Search for the cell housing the specified text and yield its [X, Y] center coordinate. 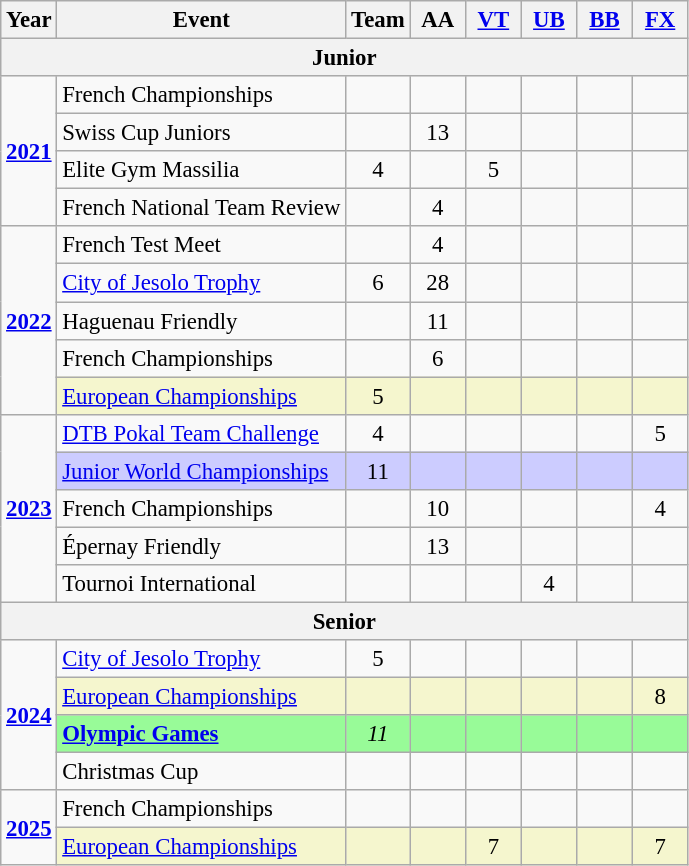
FX [660, 20]
VT [494, 20]
10 [438, 509]
28 [438, 283]
8 [660, 697]
Year [29, 20]
French National Team Review [202, 208]
2021 [29, 151]
Olympic Games [202, 734]
Haguenau Friendly [202, 321]
Team [378, 20]
Christmas Cup [202, 772]
Swiss Cup Juniors [202, 133]
2024 [29, 715]
Junior World Championships [202, 471]
Tournoi International [202, 584]
Junior [344, 58]
AA [438, 20]
2022 [29, 320]
Event [202, 20]
Elite Gym Massilia [202, 170]
2023 [29, 508]
DTB Pokal Team Challenge [202, 433]
2025 [29, 828]
UB [549, 20]
French Test Meet [202, 245]
Épernay Friendly [202, 546]
BB [605, 20]
Senior [344, 621]
